Extract the [X, Y] coordinate from the center of the cell holding the provided text.  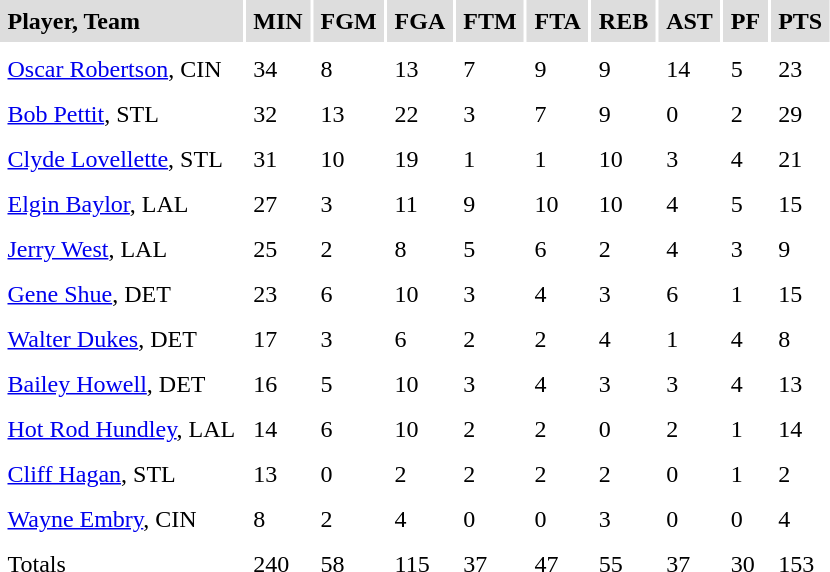
32 [278, 114]
FTA [558, 21]
PF [745, 21]
17 [278, 339]
Player, Team [122, 21]
31 [278, 159]
Bailey Howell, DET [122, 384]
Jerry West, LAL [122, 249]
Bob Pettit, STL [122, 114]
21 [800, 159]
Walter Dukes, DET [122, 339]
16 [278, 384]
Gene Shue, DET [122, 294]
MIN [278, 21]
19 [420, 159]
Hot Rod Hundley, LAL [122, 429]
Cliff Hagan, STL [122, 474]
AST [690, 21]
Wayne Embry, CIN [122, 519]
11 [420, 204]
22 [420, 114]
PTS [800, 21]
Oscar Robertson, CIN [122, 69]
29 [800, 114]
Clyde Lovellette, STL [122, 159]
REB [623, 21]
FGA [420, 21]
34 [278, 69]
25 [278, 249]
27 [278, 204]
FGM [348, 21]
Elgin Baylor, LAL [122, 204]
FTM [490, 21]
